Search for the cell housing the specified text and yield its (x, y) center coordinate. 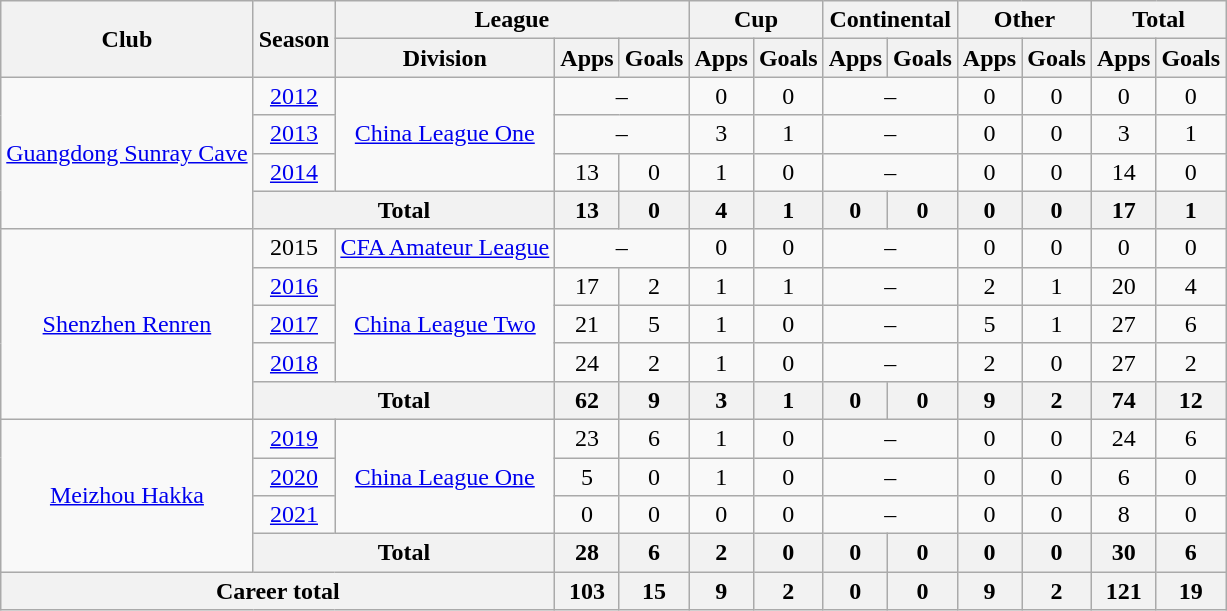
2021 (294, 515)
30 (1123, 553)
2017 (294, 324)
Meizhou Hakka (127, 495)
20 (1123, 286)
121 (1123, 591)
62 (587, 400)
2014 (294, 172)
League (512, 20)
Career total (278, 591)
19 (1191, 591)
Shenzhen Renren (127, 324)
15 (654, 591)
2015 (294, 248)
14 (1123, 172)
Other (1024, 20)
2019 (294, 438)
2018 (294, 362)
2012 (294, 96)
2020 (294, 477)
2013 (294, 134)
74 (1123, 400)
103 (587, 591)
Season (294, 39)
Guangdong Sunray Cave (127, 153)
23 (587, 438)
CFA Amateur League (445, 248)
8 (1123, 515)
2016 (294, 286)
Continental (890, 20)
Cup (756, 20)
China League Two (445, 324)
Division (445, 58)
28 (587, 553)
Club (127, 39)
12 (1191, 400)
21 (587, 324)
